Find where the given text appears and provide that cell's center as (X, Y) coordinate. 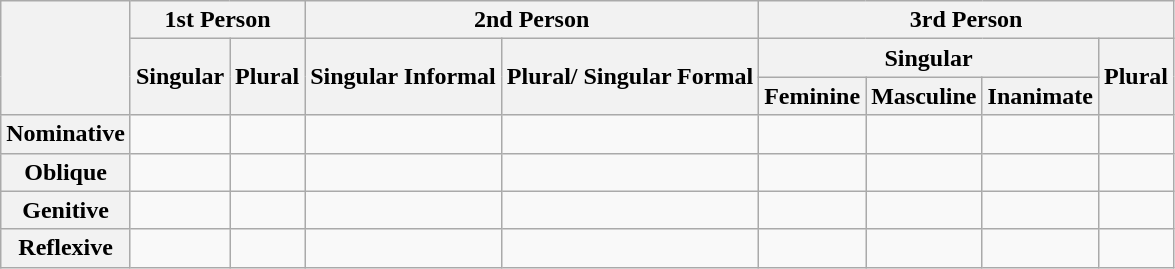
Feminine (812, 96)
Nominative (66, 134)
Genitive (66, 210)
2nd Person (532, 20)
Masculine (924, 96)
Inanimate (1040, 96)
1st Person (217, 20)
Reflexive (66, 248)
Singular Informal (404, 77)
Oblique (66, 172)
Plural/ Singular Formal (630, 77)
3rd Person (966, 20)
